Output the (x, y) coordinate of the center of the cell containing the given text.  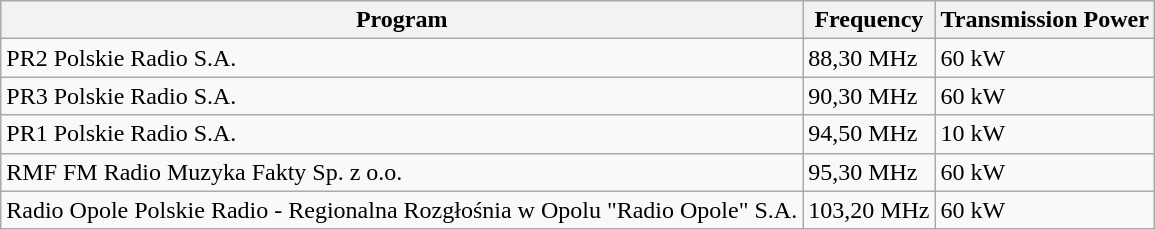
Transmission Power (1044, 20)
Frequency (869, 20)
10 kW (1044, 134)
88,30 MHz (869, 58)
95,30 MHz (869, 172)
RMF FM Radio Muzyka Fakty Sp. z o.o. (402, 172)
Program (402, 20)
90,30 MHz (869, 96)
PR2 Polskie Radio S.A. (402, 58)
PR3 Polskie Radio S.A. (402, 96)
94,50 MHz (869, 134)
103,20 MHz (869, 210)
Radio Opole Polskie Radio - Regionalna Rozgłośnia w Opolu "Radio Opole" S.A. (402, 210)
PR1 Polskie Radio S.A. (402, 134)
